Scan for the cell matching the given text and deliver its (x, y) coordinate at center. 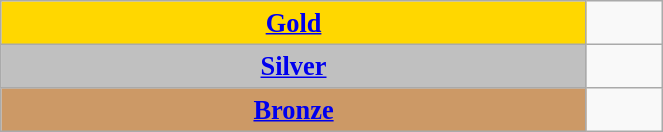
Gold (294, 22)
Silver (294, 66)
Bronze (294, 109)
